Capture the cell that displays the provided text and extract its [X, Y] central coordinate. 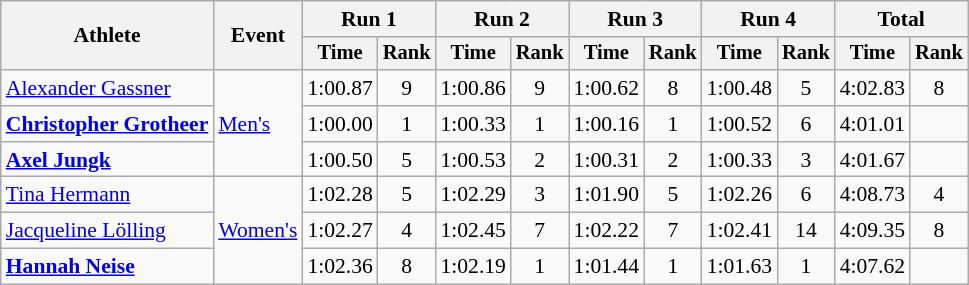
1:02.29 [472, 195]
Axel Jungk [108, 160]
1:01.44 [606, 267]
1:00.31 [606, 160]
Run 2 [502, 19]
1:00.87 [340, 88]
1:02.22 [606, 231]
Run 3 [636, 19]
4:07.62 [872, 267]
4:01.01 [872, 124]
1:00.16 [606, 124]
Event [258, 36]
1:02.41 [740, 231]
Women's [258, 230]
4:01.67 [872, 160]
14 [806, 231]
Jacqueline Lölling [108, 231]
1:00.86 [472, 88]
1:02.45 [472, 231]
1:01.63 [740, 267]
Run 1 [368, 19]
4:08.73 [872, 195]
1:00.53 [472, 160]
Men's [258, 124]
4:02.83 [872, 88]
1:02.26 [740, 195]
Hannah Neise [108, 267]
1:02.36 [340, 267]
1:02.28 [340, 195]
1:00.52 [740, 124]
1:02.19 [472, 267]
Tina Hermann [108, 195]
Run 4 [768, 19]
1:02.27 [340, 231]
1:00.00 [340, 124]
1:00.50 [340, 160]
Total [902, 19]
1:00.48 [740, 88]
Christopher Grotheer [108, 124]
4:09.35 [872, 231]
Athlete [108, 36]
1:00.62 [606, 88]
Alexander Gassner [108, 88]
1:01.90 [606, 195]
